Locate the cell with the specified text and output its (X, Y) center coordinate. 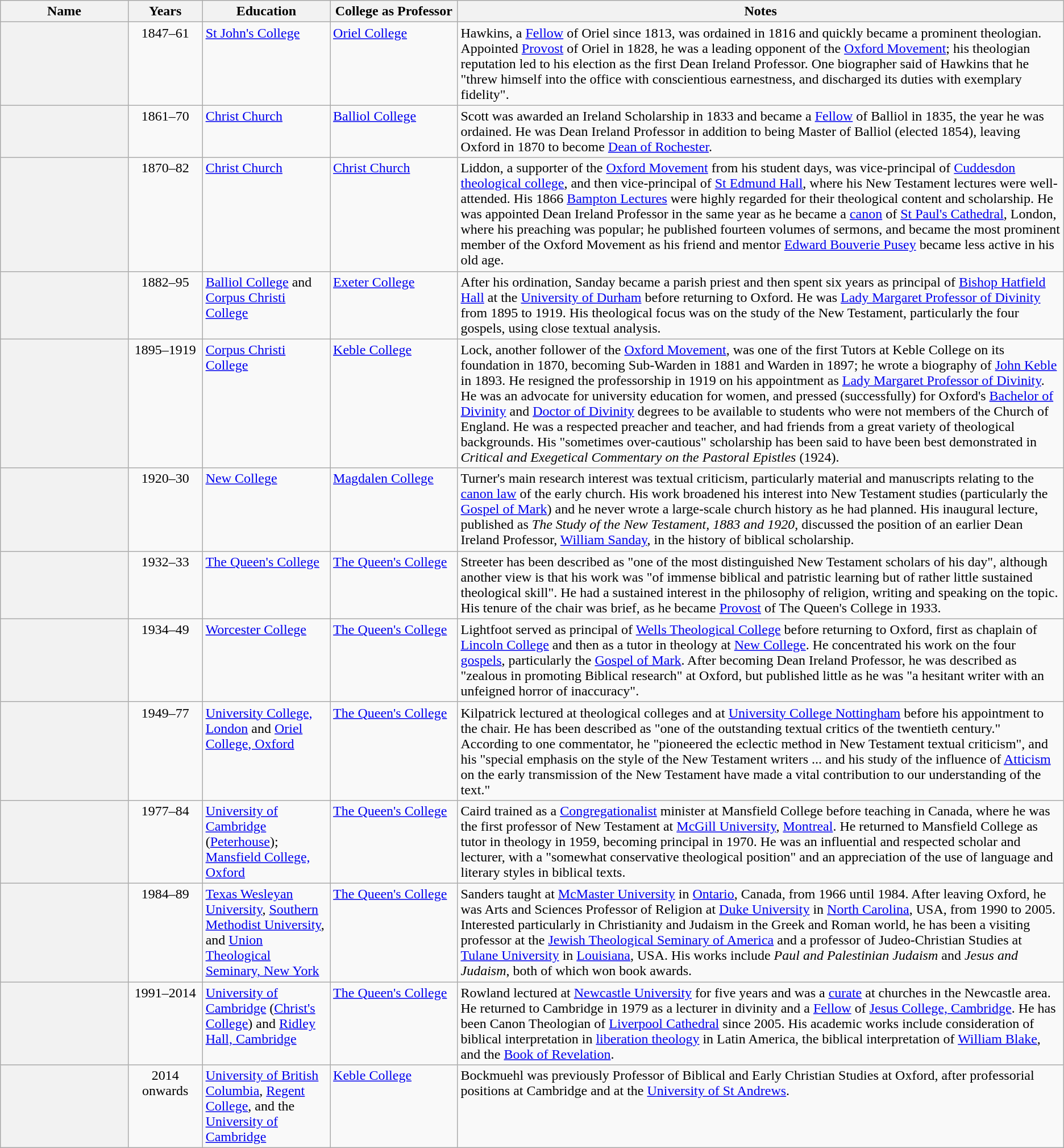
Name (64, 11)
1870–82 (165, 214)
Corpus Christi College (266, 404)
1932–33 (165, 585)
Magdalen College (394, 509)
1977–84 (165, 842)
University of Cambridge (Peterhouse); Mansfield College, Oxford (266, 842)
1991–2014 (165, 1023)
Exeter College (394, 305)
1847–61 (165, 64)
Oriel College (394, 64)
Education (266, 11)
1861–70 (165, 131)
Worcester College (266, 660)
College as Professor (394, 11)
1984–89 (165, 933)
St John's College (266, 64)
University of Cambridge (Christ's College) and Ridley Hall, Cambridge (266, 1023)
Balliol College (394, 131)
1920–30 (165, 509)
Balliol College and Corpus Christi College (266, 305)
Notes (760, 11)
New College (266, 509)
2014 onwards (165, 1106)
University College, London and Oriel College, Oxford (266, 751)
1882–95 (165, 305)
Years (165, 11)
1949–77 (165, 751)
University of British Columbia, Regent College, and the University of Cambridge (266, 1106)
1895–1919 (165, 404)
Texas Wesleyan University, Southern Methodist University, and Union Theological Seminary, New York (266, 933)
1934–49 (165, 660)
